Pinpoint the cell where the given text exists, returning its (x, y) midpoint coordinate. 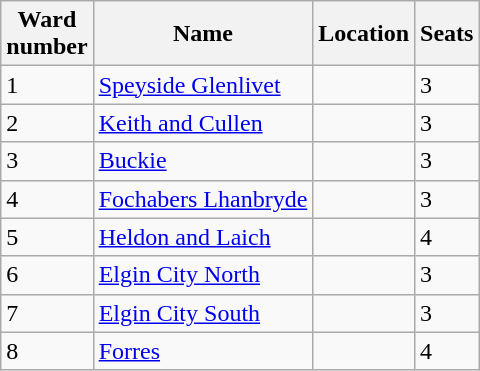
Speyside Glenlivet (203, 85)
Heldon and Laich (203, 237)
Elgin City North (203, 275)
Keith and Cullen (203, 123)
Seats (447, 34)
Name (203, 34)
Elgin City South (203, 313)
7 (47, 313)
1 (47, 85)
Fochabers Lhanbryde (203, 199)
Wardnumber (47, 34)
Forres (203, 351)
Buckie (203, 161)
5 (47, 237)
Location (364, 34)
2 (47, 123)
8 (47, 351)
6 (47, 275)
